Output the [X, Y] coordinate of the center of the cell containing the given text.  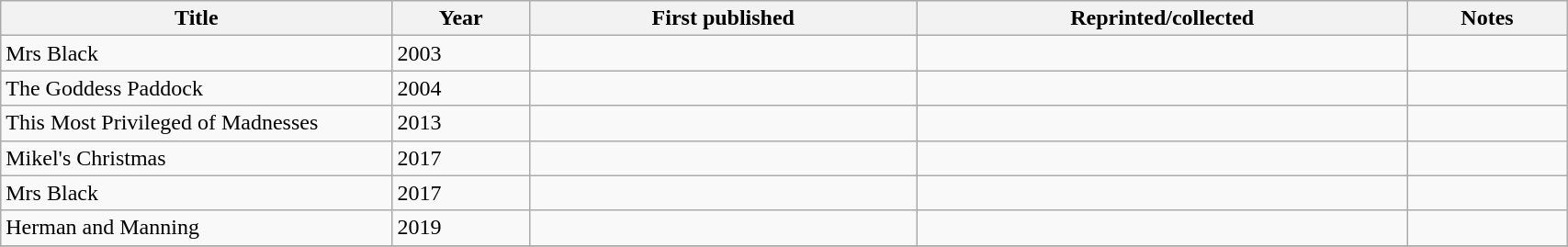
Title [197, 18]
Notes [1486, 18]
This Most Privileged of Madnesses [197, 123]
2019 [461, 228]
Mikel's Christmas [197, 158]
Herman and Manning [197, 228]
Reprinted/collected [1162, 18]
2004 [461, 88]
2013 [461, 123]
The Goddess Paddock [197, 88]
2003 [461, 53]
Year [461, 18]
First published [724, 18]
